Search for the cell housing the specified text and yield its [X, Y] center coordinate. 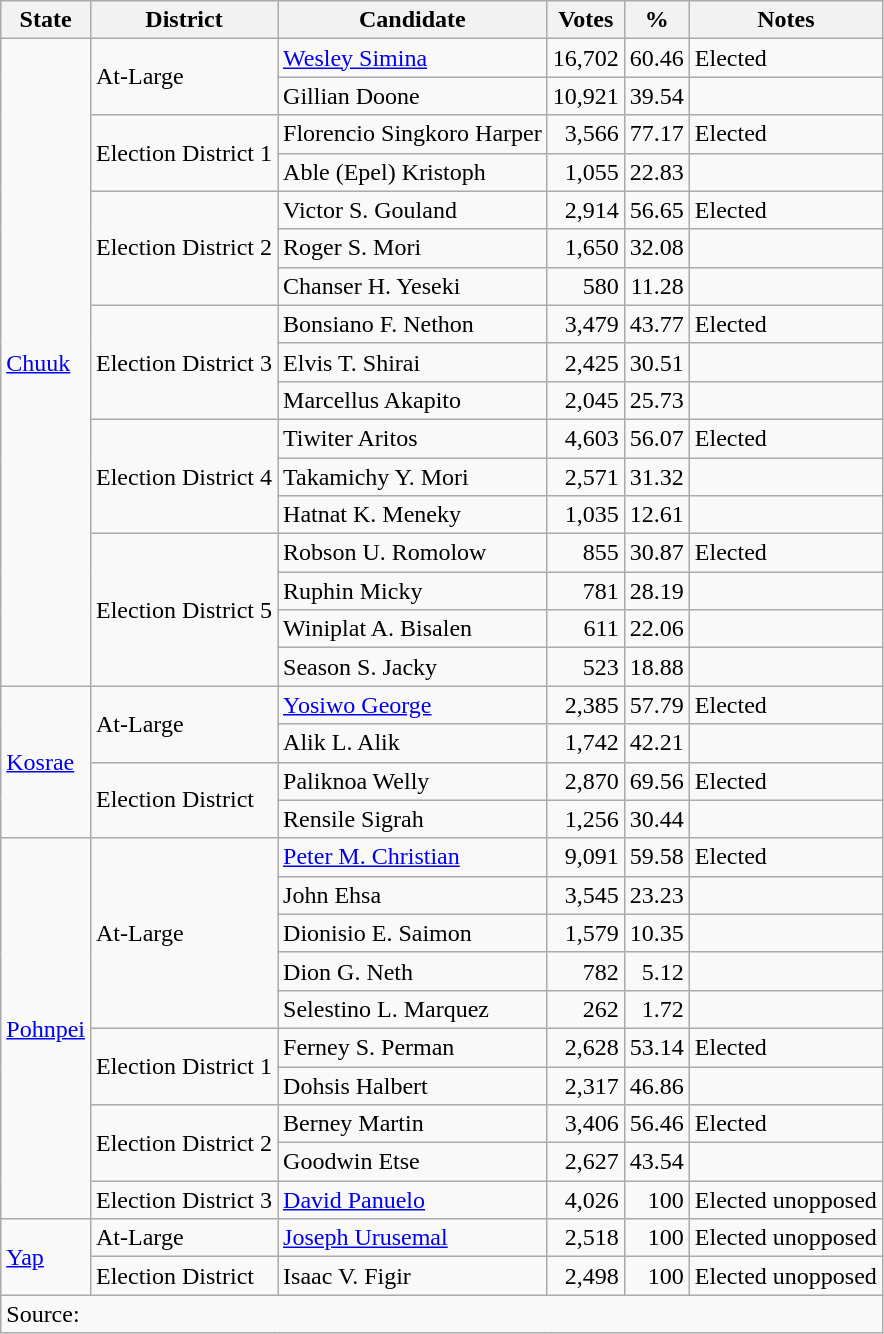
Peter M. Christian [413, 857]
% [656, 20]
22.06 [656, 629]
Joseph Urusemal [413, 1238]
Gillian Doone [413, 96]
1,579 [586, 933]
Candidate [413, 20]
23.23 [656, 895]
2,045 [586, 400]
Ferney S. Perman [413, 1047]
1,055 [586, 172]
580 [586, 286]
611 [586, 629]
53.14 [656, 1047]
2,571 [586, 477]
David Panuelo [413, 1200]
56.46 [656, 1124]
2,518 [586, 1238]
Dionisio E. Saimon [413, 933]
1,650 [586, 248]
Votes [586, 20]
2,628 [586, 1047]
1.72 [656, 1009]
43.54 [656, 1162]
Florencio Singkoro Harper [413, 134]
Election District 4 [184, 476]
42.21 [656, 743]
4,026 [586, 1200]
John Ehsa [413, 895]
781 [586, 591]
Paliknoa Welly [413, 781]
Berney Martin [413, 1124]
30.44 [656, 819]
782 [586, 971]
District [184, 20]
77.17 [656, 134]
Yap [46, 1257]
10.35 [656, 933]
2,317 [586, 1085]
855 [586, 553]
Wesley Simina [413, 58]
Rensile Sigrah [413, 819]
39.54 [656, 96]
4,603 [586, 438]
Dion G. Neth [413, 971]
69.56 [656, 781]
9,091 [586, 857]
Kosrae [46, 762]
43.77 [656, 324]
Election District 5 [184, 610]
18.88 [656, 667]
2,385 [586, 705]
Winiplat A. Bisalen [413, 629]
Ruphin Micky [413, 591]
3,406 [586, 1124]
10,921 [586, 96]
3,566 [586, 134]
Source: [442, 1314]
56.07 [656, 438]
Alik L. Alik [413, 743]
Pohnpei [46, 1028]
Dohsis Halbert [413, 1085]
Elvis T. Shirai [413, 362]
59.58 [656, 857]
Chanser H. Yeseki [413, 286]
523 [586, 667]
Bonsiano F. Nethon [413, 324]
Yosiwo George [413, 705]
30.87 [656, 553]
28.19 [656, 591]
Roger S. Mori [413, 248]
3,479 [586, 324]
12.61 [656, 515]
5.12 [656, 971]
262 [586, 1009]
30.51 [656, 362]
2,627 [586, 1162]
2,425 [586, 362]
60.46 [656, 58]
Goodwin Etse [413, 1162]
Tiwiter Aritos [413, 438]
Chuuk [46, 362]
32.08 [656, 248]
2,914 [586, 210]
2,870 [586, 781]
1,256 [586, 819]
46.86 [656, 1085]
22.83 [656, 172]
Able (Epel) Kristoph [413, 172]
25.73 [656, 400]
Selestino L. Marquez [413, 1009]
11.28 [656, 286]
31.32 [656, 477]
56.65 [656, 210]
Robson U. Romolow [413, 553]
Isaac V. Figir [413, 1276]
Notes [786, 20]
2,498 [586, 1276]
57.79 [656, 705]
Season S. Jacky [413, 667]
Marcellus Akapito [413, 400]
Hatnat K. Meneky [413, 515]
1,035 [586, 515]
1,742 [586, 743]
16,702 [586, 58]
State [46, 20]
Victor S. Gouland [413, 210]
Takamichy Y. Mori [413, 477]
3,545 [586, 895]
